Output the (x, y) coordinate of the center of the cell containing the given text.  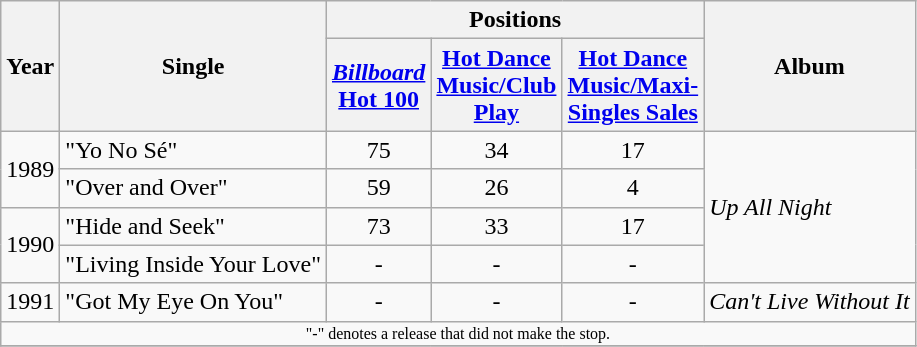
73 (378, 226)
1991 (30, 302)
59 (378, 188)
"Hide and Seek" (194, 226)
Hot Dance Music/Club Play (496, 85)
Billboard Hot 100 (378, 85)
"Living Inside Your Love" (194, 264)
75 (378, 150)
Up All Night (810, 207)
Positions (514, 20)
"Over and Over" (194, 188)
Album (810, 66)
26 (496, 188)
33 (496, 226)
Can't Live Without It (810, 302)
Single (194, 66)
34 (496, 150)
1990 (30, 245)
4 (633, 188)
"Yo No Sé" (194, 150)
1989 (30, 169)
"Got My Eye On You" (194, 302)
Year (30, 66)
Hot Dance Music/Maxi-Singles Sales (633, 85)
"-" denotes a release that did not make the stop. (458, 333)
